Detect which cell encompasses the target text, then output its (X, Y) center coordinate. 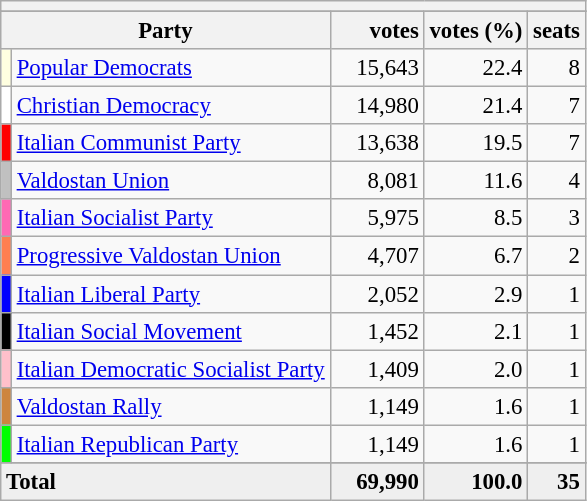
6.7 (476, 256)
Popular Democrats (170, 68)
Progressive Valdostan Union (170, 256)
5,975 (377, 219)
votes (%) (476, 31)
votes (377, 31)
Party (166, 31)
Italian Socialist Party (170, 219)
22.4 (476, 68)
2 (556, 256)
1,409 (377, 369)
1,452 (377, 331)
4 (556, 181)
8.5 (476, 219)
Valdostan Rally (170, 406)
69,990 (377, 482)
2.0 (476, 369)
seats (556, 31)
Italian Social Movement (170, 331)
35 (556, 482)
Valdostan Union (170, 181)
21.4 (476, 106)
8,081 (377, 181)
2.1 (476, 331)
Italian Democratic Socialist Party (170, 369)
2.9 (476, 294)
11.6 (476, 181)
Italian Communist Party (170, 143)
3 (556, 219)
15,643 (377, 68)
8 (556, 68)
13,638 (377, 143)
14,980 (377, 106)
100.0 (476, 482)
Christian Democracy (170, 106)
2,052 (377, 294)
19.5 (476, 143)
Italian Republican Party (170, 444)
Italian Liberal Party (170, 294)
Total (166, 482)
4,707 (377, 256)
